Search for the cell housing the specified text and yield its (x, y) center coordinate. 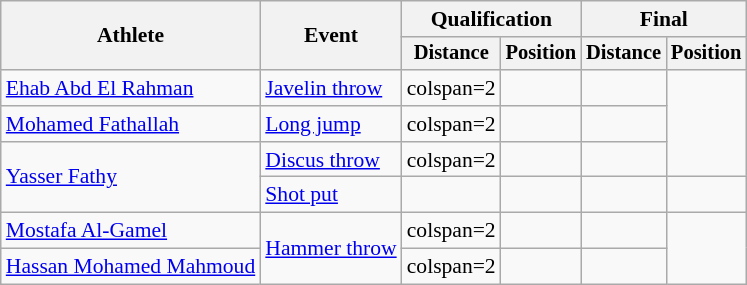
Hammer throw (330, 248)
Javelin throw (330, 88)
Mostafa Al-Gamel (131, 231)
Final (664, 19)
Discus throw (330, 160)
Mohamed Fathallah (131, 124)
Shot put (330, 195)
Event (330, 36)
Qualification (492, 19)
Long jump (330, 124)
Hassan Mohamed Mahmoud (131, 267)
Athlete (131, 36)
Yasser Fathy (131, 178)
Ehab Abd El Rahman (131, 88)
